Extract the [X, Y] coordinate from the center of the cell holding the provided text.  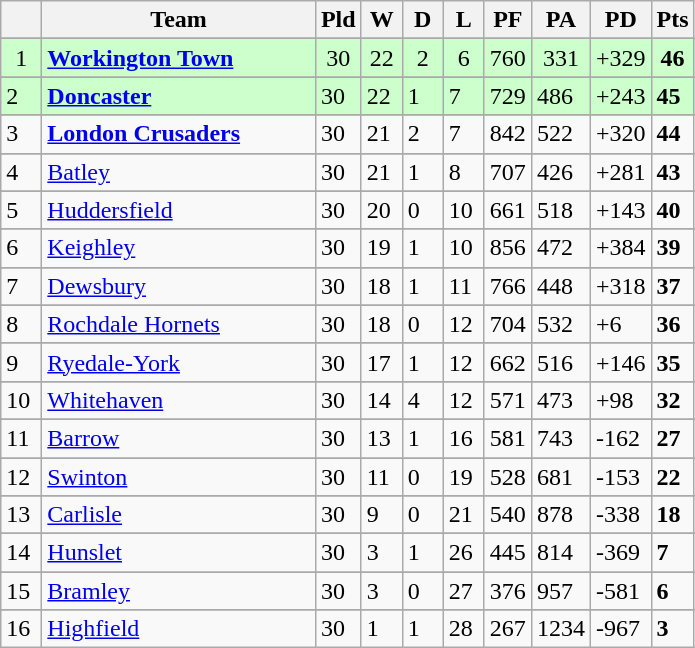
20 [382, 210]
44 [672, 134]
878 [560, 515]
Pld [338, 20]
518 [560, 210]
+329 [620, 58]
+6 [620, 324]
+320 [620, 134]
35 [672, 362]
532 [560, 324]
842 [508, 134]
661 [508, 210]
40 [672, 210]
743 [560, 438]
D [422, 20]
37 [672, 286]
486 [560, 96]
PA [560, 20]
856 [508, 248]
Team [179, 20]
766 [508, 286]
28 [464, 629]
Highfield [179, 629]
W [382, 20]
+384 [620, 248]
581 [508, 438]
Bramley [179, 591]
-369 [620, 553]
814 [560, 553]
Rochdale Hornets [179, 324]
-162 [620, 438]
39 [672, 248]
Doncaster [179, 96]
729 [508, 96]
+146 [620, 362]
Barrow [179, 438]
Keighley [179, 248]
760 [508, 58]
707 [508, 172]
15 [22, 591]
46 [672, 58]
45 [672, 96]
448 [560, 286]
5 [22, 210]
473 [560, 400]
-581 [620, 591]
17 [382, 362]
662 [508, 362]
+281 [620, 172]
331 [560, 58]
516 [560, 362]
Pts [672, 20]
Carlisle [179, 515]
445 [508, 553]
528 [508, 477]
376 [508, 591]
Workington Town [179, 58]
+243 [620, 96]
32 [672, 400]
PD [620, 20]
36 [672, 324]
Ryedale-York [179, 362]
Whitehaven [179, 400]
+143 [620, 210]
426 [560, 172]
522 [560, 134]
26 [464, 553]
472 [560, 248]
267 [508, 629]
-338 [620, 515]
Hunslet [179, 553]
PF [508, 20]
-153 [620, 477]
540 [508, 515]
704 [508, 324]
Batley [179, 172]
43 [672, 172]
London Crusaders [179, 134]
Swinton [179, 477]
Dewsbury [179, 286]
571 [508, 400]
1234 [560, 629]
+318 [620, 286]
Huddersfield [179, 210]
957 [560, 591]
-967 [620, 629]
L [464, 20]
+98 [620, 400]
681 [560, 477]
